Locate the cell with the specified text and output its (X, Y) center coordinate. 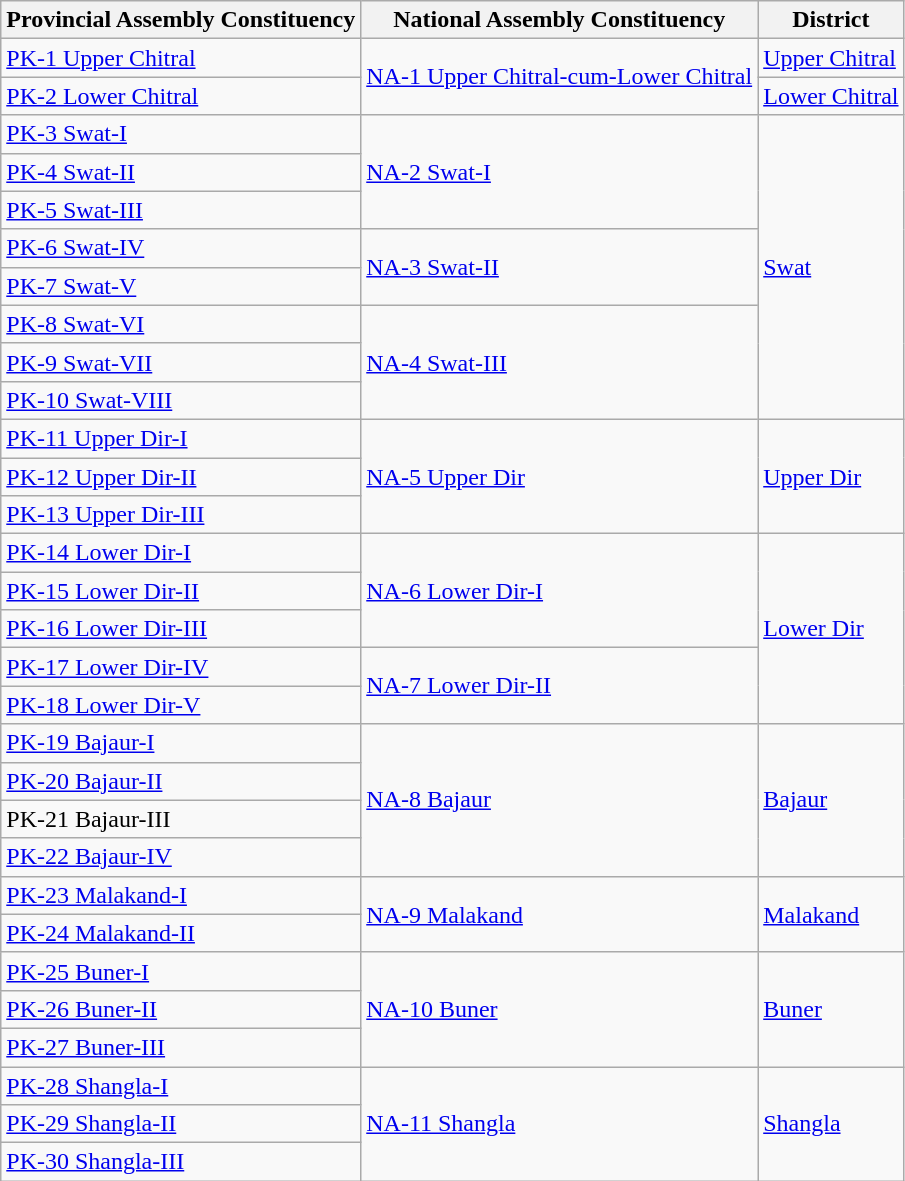
PK-13 Upper Dir-III (181, 515)
PK-21 Bajaur-III (181, 819)
PK-1 Upper Chitral (181, 58)
NA-10 Buner (560, 1009)
PK-30 Shangla-III (181, 1162)
PK-4 Swat-II (181, 172)
PK-17 Lower Dir-IV (181, 667)
PK-20 Bajaur-II (181, 781)
PK-14 Lower Dir-I (181, 553)
NA-5 Upper Dir (560, 476)
PK-22 Bajaur-IV (181, 857)
National Assembly Constituency (560, 20)
NA-4 Swat-III (560, 362)
PK-6 Swat-IV (181, 248)
NA-8 Bajaur (560, 800)
PK-10 Swat-VIII (181, 400)
District (831, 20)
Buner (831, 1009)
NA-11 Shangla (560, 1123)
PK-12 Upper Dir-II (181, 477)
NA-2 Swat-I (560, 172)
NA-3 Swat-II (560, 267)
Shangla (831, 1123)
Lower Dir (831, 629)
PK-24 Malakand-II (181, 933)
NA-9 Malakand (560, 914)
Swat (831, 267)
PK-18 Lower Dir-V (181, 705)
NA-7 Lower Dir-II (560, 686)
PK-9 Swat-VII (181, 362)
PK-15 Lower Dir-II (181, 591)
PK-7 Swat-V (181, 286)
PK-25 Buner-I (181, 971)
PK-23 Malakand-I (181, 895)
NA-6 Lower Dir-I (560, 591)
Malakand (831, 914)
Bajaur (831, 800)
Upper Chitral (831, 58)
Lower Chitral (831, 96)
PK-3 Swat-I (181, 134)
PK-16 Lower Dir-III (181, 629)
Provincial Assembly Constituency (181, 20)
PK-2 Lower Chitral (181, 96)
PK-5 Swat-III (181, 210)
PK-29 Shangla-II (181, 1124)
PK-11 Upper Dir-I (181, 438)
PK-27 Buner-III (181, 1047)
PK-8 Swat-VI (181, 324)
NA-1 Upper Chitral-cum-Lower Chitral (560, 77)
PK-19 Bajaur-I (181, 743)
PK-26 Buner-II (181, 1009)
Upper Dir (831, 476)
PK-28 Shangla-I (181, 1085)
